Output the [X, Y] coordinate of the center of the cell containing the given text.  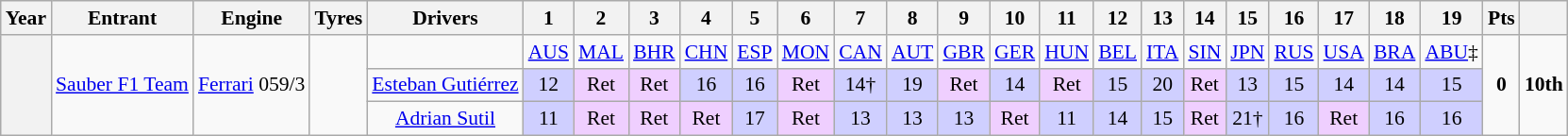
0 [1502, 85]
Entrant [123, 18]
10 [1015, 18]
Ferrari 059/3 [251, 85]
ABU‡ [1451, 52]
BHR [655, 52]
GER [1015, 52]
CAN [860, 52]
JPN [1247, 52]
10th [1543, 85]
3 [655, 18]
5 [755, 18]
BEL [1117, 52]
7 [860, 18]
GBR [964, 52]
RUS [1293, 52]
AUT [912, 52]
ESP [755, 52]
Year [26, 18]
USA [1343, 52]
Drivers [445, 18]
Tyres [338, 18]
Sauber F1 Team [123, 85]
2 [601, 18]
CHN [707, 52]
18 [1394, 18]
6 [806, 18]
14† [860, 85]
MON [806, 52]
Esteban Gutiérrez [445, 85]
SIN [1204, 52]
Pts [1502, 18]
Engine [251, 18]
Adrian Sutil [445, 119]
21† [1247, 119]
4 [707, 18]
ITA [1162, 52]
MAL [601, 52]
BRA [1394, 52]
1 [549, 18]
20 [1162, 85]
8 [912, 18]
HUN [1066, 52]
9 [964, 18]
AUS [549, 52]
